Output the (X, Y) coordinate of the center of the cell containing the given text.  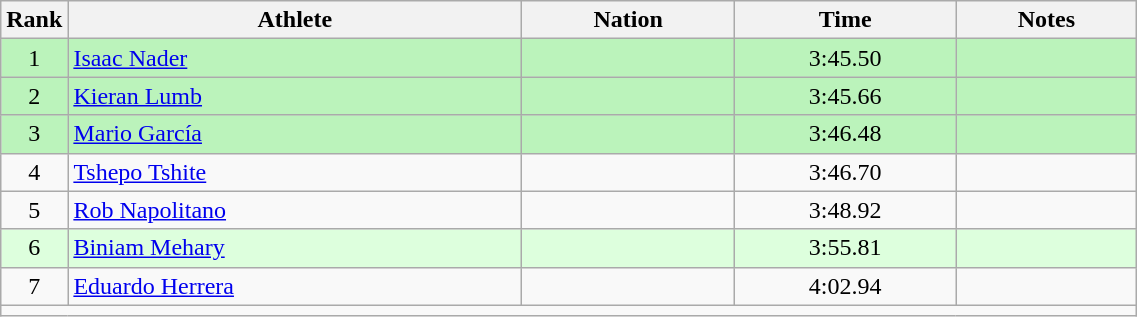
3:55.81 (844, 248)
Athlete (295, 20)
Time (844, 20)
3:48.92 (844, 210)
3:46.48 (844, 134)
6 (34, 248)
Mario García (295, 134)
1 (34, 58)
3:45.50 (844, 58)
3 (34, 134)
5 (34, 210)
3:46.70 (844, 172)
Tshepo Tshite (295, 172)
Biniam Mehary (295, 248)
2 (34, 96)
7 (34, 286)
Rank (34, 20)
Notes (1046, 20)
Isaac Nader (295, 58)
4:02.94 (844, 286)
4 (34, 172)
Rob Napolitano (295, 210)
Kieran Lumb (295, 96)
Eduardo Herrera (295, 286)
Nation (628, 20)
3:45.66 (844, 96)
